Search for the cell housing the specified text and yield its [x, y] center coordinate. 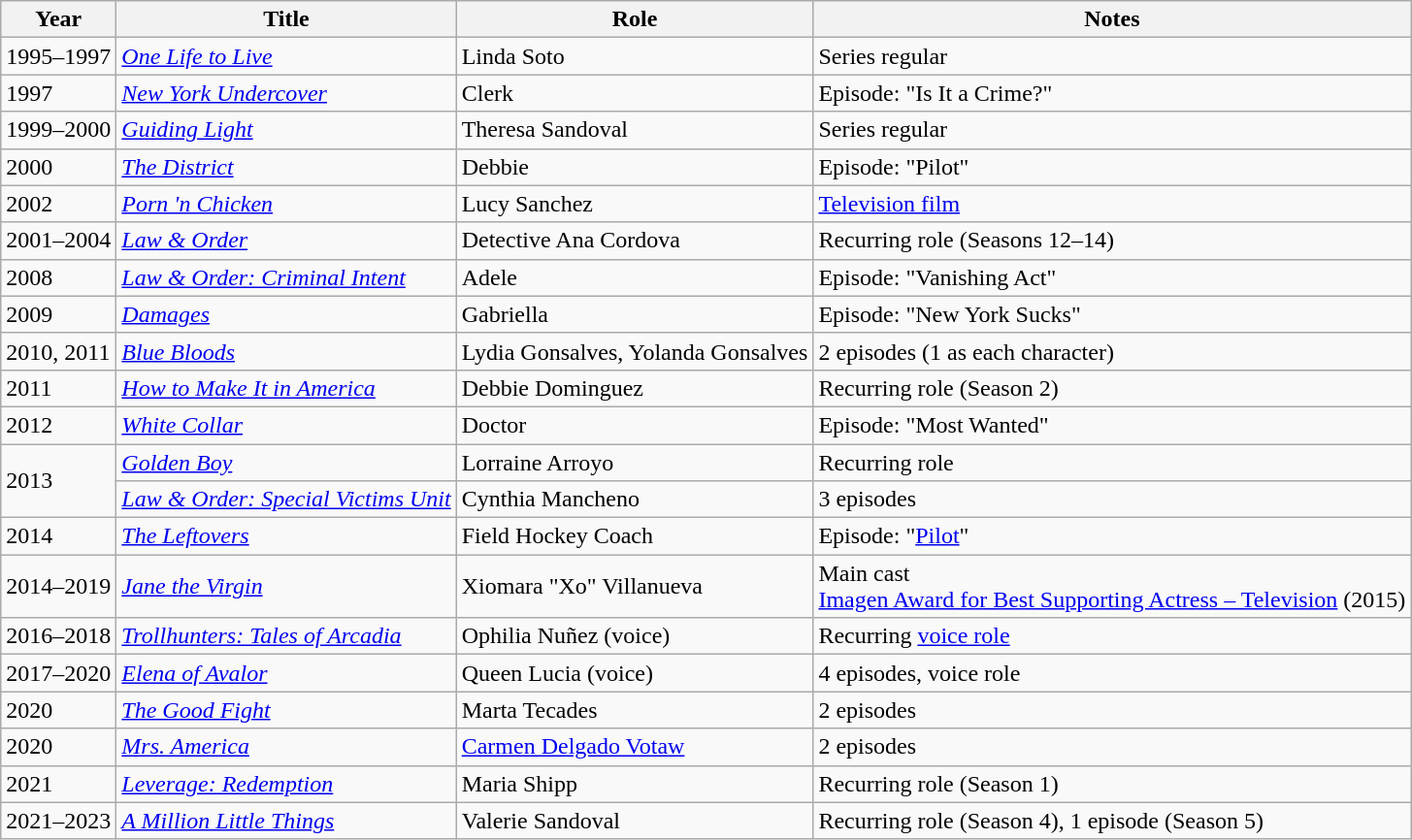
Recurring role [1112, 463]
Field Hockey Coach [635, 536]
Law & Order: Special Victims Unit [286, 500]
1997 [58, 93]
Debbie [635, 167]
Recurring role (Season 2) [1112, 388]
Adele [635, 277]
Linda Soto [635, 56]
Recurring role (Season 1) [1112, 784]
2014 [58, 536]
Year [58, 19]
The Leftovers [286, 536]
2011 [58, 388]
2013 [58, 481]
Debbie Dominguez [635, 388]
Cynthia Mancheno [635, 500]
Damages [286, 314]
The District [286, 167]
Marta Tecades [635, 710]
Clerk [635, 93]
Notes [1112, 19]
2010, 2011 [58, 351]
Ophilia Nuñez (voice) [635, 636]
Episode: "Vanishing Act" [1112, 277]
Elena of Avalor [286, 673]
Guiding Light [286, 130]
2001–2004 [58, 241]
2002 [58, 204]
Episode: "Is It a Crime?" [1112, 93]
Theresa Sandoval [635, 130]
Valerie Sandoval [635, 821]
How to Make It in America [286, 388]
2014–2019 [58, 586]
Lydia Gonsalves, Yolanda Gonsalves [635, 351]
2016–2018 [58, 636]
Episode: "Most Wanted" [1112, 425]
Blue Bloods [286, 351]
Porn 'n Chicken [286, 204]
Recurring role (Seasons 12–14) [1112, 241]
Xiomara "Xo" Villanueva [635, 586]
Mrs. America [286, 747]
Doctor [635, 425]
Recurring voice role [1112, 636]
Maria Shipp [635, 784]
Lucy Sanchez [635, 204]
Jane the Virgin [286, 586]
New York Undercover [286, 93]
2021–2023 [58, 821]
2 episodes (1 as each character) [1112, 351]
2008 [58, 277]
1995–1997 [58, 56]
Golden Boy [286, 463]
2012 [58, 425]
Main castImagen Award for Best Supporting Actress – Television (2015) [1112, 586]
White Collar [286, 425]
A Million Little Things [286, 821]
3 episodes [1112, 500]
4 episodes, voice role [1112, 673]
Law & Order: Criminal Intent [286, 277]
Television film [1112, 204]
1999–2000 [58, 130]
Carmen Delgado Votaw [635, 747]
One Life to Live [286, 56]
Lorraine Arroyo [635, 463]
Queen Lucia (voice) [635, 673]
Title [286, 19]
Law & Order [286, 241]
Episode: "New York Sucks" [1112, 314]
The Good Fight [286, 710]
2009 [58, 314]
Role [635, 19]
2000 [58, 167]
Trollhunters: Tales of Arcadia [286, 636]
Recurring role (Season 4), 1 episode (Season 5) [1112, 821]
Gabriella [635, 314]
2021 [58, 784]
2017–2020 [58, 673]
Detective Ana Cordova [635, 241]
Leverage: Redemption [286, 784]
